Output the [x, y] coordinate of the center of the cell containing the given text.  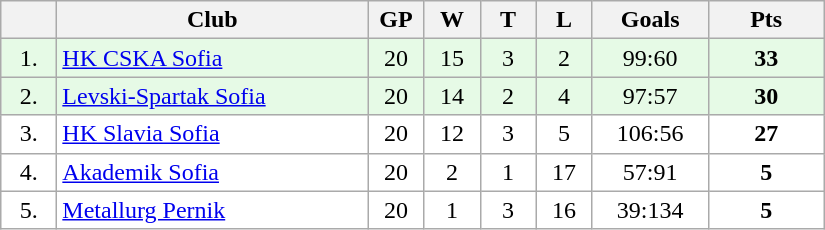
33 [766, 58]
27 [766, 134]
HK CSKA Sofia [212, 58]
5. [29, 210]
Pts [766, 20]
HK Slavia Sofia [212, 134]
99:60 [650, 58]
L [564, 20]
16 [564, 210]
39:134 [650, 210]
4 [564, 96]
15 [452, 58]
14 [452, 96]
12 [452, 134]
97:57 [650, 96]
GP [396, 20]
Club [212, 20]
T [508, 20]
3. [29, 134]
Levski-Spartak Sofia [212, 96]
57:91 [650, 172]
17 [564, 172]
30 [766, 96]
Akademik Sofia [212, 172]
1. [29, 58]
4. [29, 172]
Goals [650, 20]
106:56 [650, 134]
Metallurg Pernik [212, 210]
2. [29, 96]
W [452, 20]
